Return [x, y] of the center of cell containing provided text 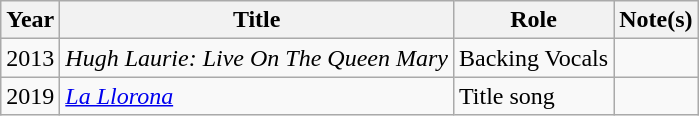
2019 [30, 96]
Backing Vocals [533, 58]
Role [533, 20]
Year [30, 20]
Note(s) [656, 20]
Title song [533, 96]
Hugh Laurie: Live On The Queen Mary [257, 58]
Title [257, 20]
La Llorona [257, 96]
2013 [30, 58]
